Scan for the cell matching the given text and deliver its [X, Y] coordinate at center. 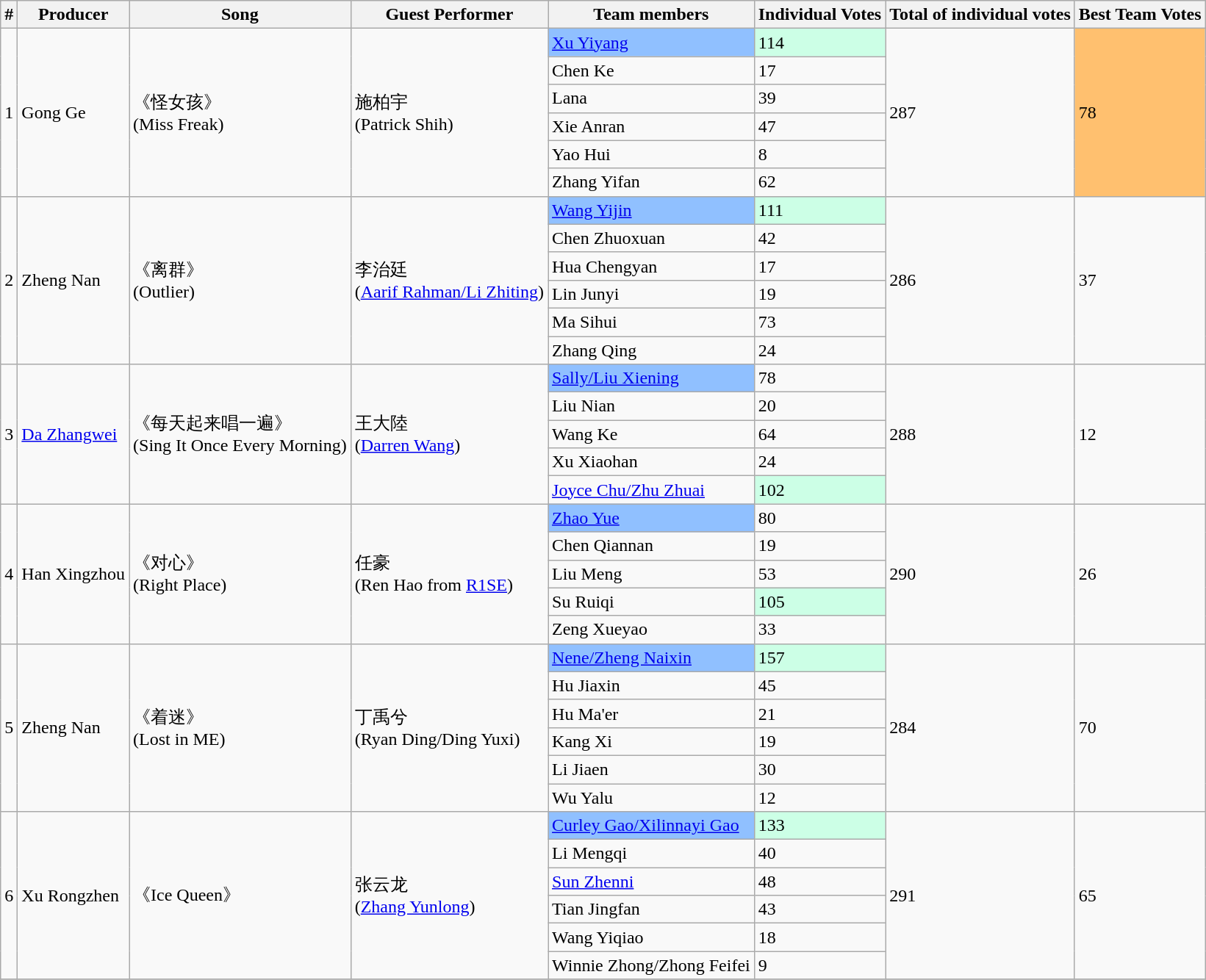
Wu Yalu [651, 797]
Curley Gao/Xilinnayi Gao [651, 826]
80 [819, 518]
39 [819, 98]
9 [819, 965]
65 [1140, 896]
53 [819, 574]
157 [819, 657]
Ma Sihui [651, 322]
Tian Jingfan [651, 909]
Wang Yijin [651, 210]
114 [819, 43]
Sun Zhenni [651, 882]
47 [819, 126]
33 [819, 630]
286 [980, 280]
Zhang Qing [651, 350]
Gong Ge [73, 112]
18 [819, 937]
30 [819, 769]
Wang Yiqiao [651, 937]
287 [980, 112]
Zhang Yifan [651, 182]
Team members [651, 15]
《每天起来唱一遍》(Sing It Once Every Morning) [240, 434]
张云龙(Zhang Yunlong) [449, 896]
4 [9, 574]
Zeng Xueyao [651, 630]
《怪女孩》(Miss Freak) [240, 112]
《离群》(Outlier) [240, 280]
Nene/Zheng Naixin [651, 657]
288 [980, 434]
Song [240, 15]
Xu Rongzhen [73, 896]
Su Ruiqi [651, 602]
Hua Chengyan [651, 266]
# [9, 15]
3 [9, 434]
8 [819, 154]
111 [819, 210]
73 [819, 322]
Guest Performer [449, 15]
Joyce Chu/Zhu Zhuai [651, 490]
《Ice Queen》 [240, 896]
105 [819, 602]
Winnie Zhong/Zhong Feifei [651, 965]
任豪(Ren Hao from R1SE) [449, 574]
Wang Ke [651, 434]
6 [9, 896]
王大陸(Darren Wang) [449, 434]
1 [9, 112]
62 [819, 182]
291 [980, 896]
Best Team Votes [1140, 15]
Xu Yiyang [651, 43]
《对心》(Right Place) [240, 574]
290 [980, 574]
42 [819, 238]
37 [1140, 280]
《着迷》(Lost in ME) [240, 727]
Lin Junyi [651, 294]
45 [819, 685]
Xu Xiaohan [651, 462]
20 [819, 406]
Producer [73, 15]
Zhao Yue [651, 518]
64 [819, 434]
Liu Nian [651, 406]
48 [819, 882]
Li Jiaen [651, 769]
21 [819, 713]
Xie Anran [651, 126]
Yao Hui [651, 154]
102 [819, 490]
施柏宇(Patrick Shih) [449, 112]
Lana [651, 98]
丁禹兮(Ryan Ding/Ding Yuxi) [449, 727]
133 [819, 826]
43 [819, 909]
Chen Ke [651, 71]
5 [9, 727]
Han Xingzhou [73, 574]
40 [819, 854]
Chen Qiannan [651, 546]
Sally/Liu Xiening [651, 378]
Chen Zhuoxuan [651, 238]
70 [1140, 727]
Total of individual votes [980, 15]
Liu Meng [651, 574]
Hu Ma'er [651, 713]
Da Zhangwei [73, 434]
284 [980, 727]
2 [9, 280]
李治廷(Aarif Rahman/Li Zhiting) [449, 280]
Individual Votes [819, 15]
Li Mengqi [651, 854]
Hu Jiaxin [651, 685]
Kang Xi [651, 741]
26 [1140, 574]
